Capture the cell that displays the provided text and extract its (X, Y) central coordinate. 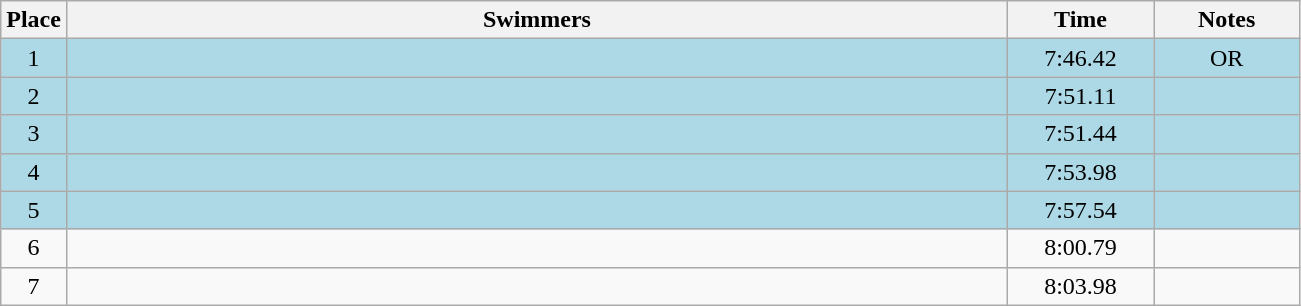
7 (34, 286)
4 (34, 172)
Notes (1227, 20)
6 (34, 248)
7:51.44 (1081, 134)
3 (34, 134)
Place (34, 20)
5 (34, 210)
8:03.98 (1081, 286)
7:51.11 (1081, 96)
8:00.79 (1081, 248)
Time (1081, 20)
1 (34, 58)
7:53.98 (1081, 172)
7:57.54 (1081, 210)
2 (34, 96)
OR (1227, 58)
7:46.42 (1081, 58)
Swimmers (536, 20)
